Search for the cell housing the specified text and yield its [X, Y] center coordinate. 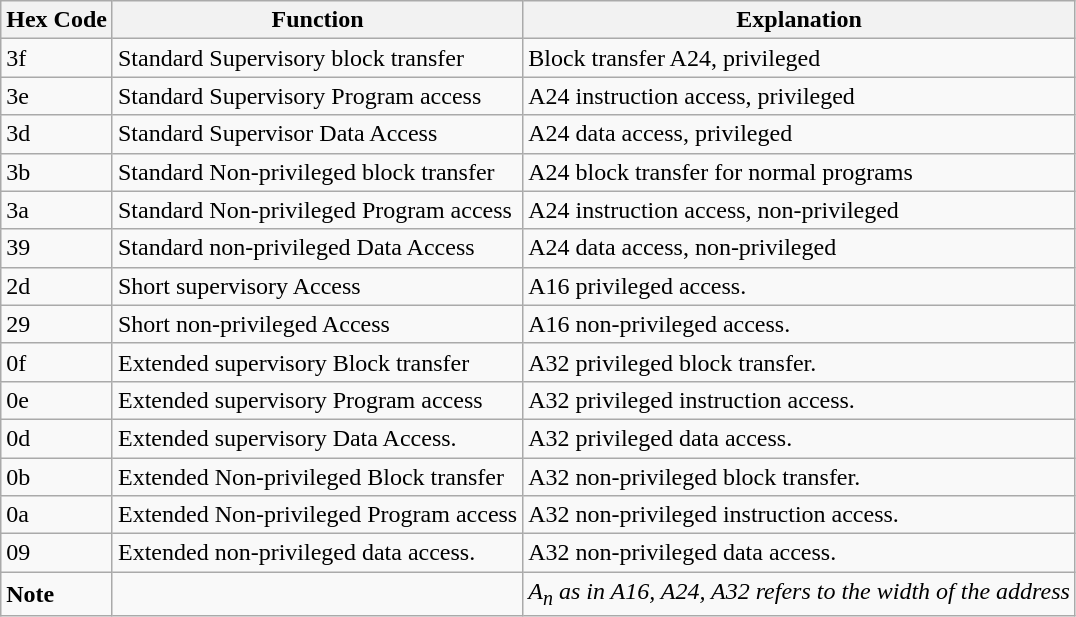
39 [57, 248]
A16 privileged access. [800, 286]
Standard Supervisory block transfer [317, 58]
Standard Supervisory Program access [317, 96]
A24 data access, privileged [800, 134]
3b [57, 172]
An as in A16, A24, A32 refers to the width of the address [800, 594]
Short supervisory Access [317, 286]
Standard non-privileged Data Access [317, 248]
Extended non-privileged data access. [317, 553]
A32 non-privileged instruction access. [800, 515]
Standard Supervisor Data Access [317, 134]
A32 privileged block transfer. [800, 362]
29 [57, 324]
Extended Non-privileged Block transfer [317, 477]
Extended supervisory Data Access. [317, 438]
Extended supervisory Program access [317, 400]
Extended supervisory Block transfer [317, 362]
Note [57, 594]
3a [57, 210]
Extended Non-privileged Program access [317, 515]
09 [57, 553]
Standard Non-privileged block transfer [317, 172]
3d [57, 134]
Short non-privileged Access [317, 324]
2d [57, 286]
0b [57, 477]
A24 instruction access, privileged [800, 96]
A24 data access, non-privileged [800, 248]
Block transfer A24, privileged [800, 58]
A24 instruction access, non-privileged [800, 210]
0e [57, 400]
A32 privileged instruction access. [800, 400]
3f [57, 58]
A32 non-privileged data access. [800, 553]
3e [57, 96]
0d [57, 438]
A32 non-privileged block transfer. [800, 477]
Standard Non-privileged Program access [317, 210]
0a [57, 515]
A32 privileged data access. [800, 438]
A24 block transfer for normal programs [800, 172]
Hex Code [57, 20]
A16 non-privileged access. [800, 324]
0f [57, 362]
Explanation [800, 20]
Function [317, 20]
